Scan for the cell matching the given text and deliver its (x, y) coordinate at center. 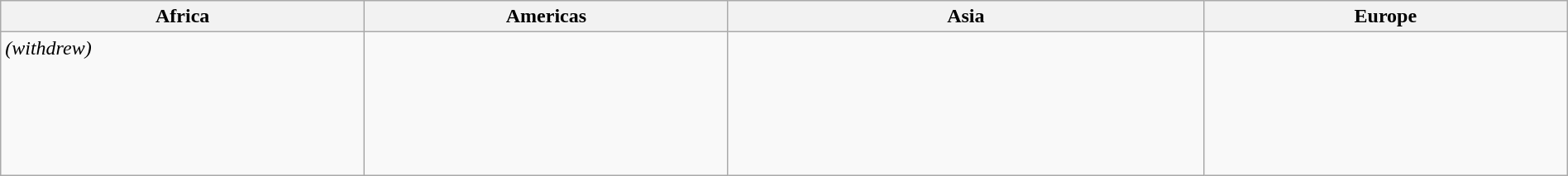
Europe (1385, 17)
Asia (966, 17)
(withdrew) (183, 104)
Americas (547, 17)
Africa (183, 17)
